Determine the [x, y] coordinate at the center of the cell enclosing the given text.  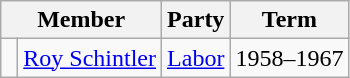
Party [196, 20]
Member [82, 20]
1958–1967 [290, 58]
Roy Schintler [90, 58]
Term [290, 20]
Labor [196, 58]
